Determine the (X, Y) coordinate at the center of the cell enclosing the given text.  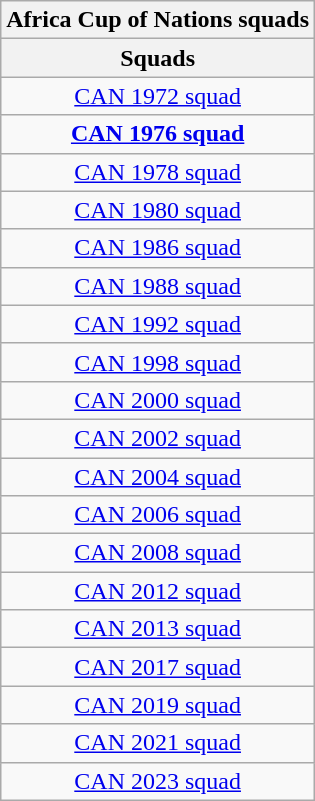
CAN 2017 squad (158, 667)
CAN 2008 squad (158, 553)
CAN 1976 squad (158, 134)
CAN 1986 squad (158, 248)
CAN 2013 squad (158, 629)
CAN 1978 squad (158, 172)
CAN 2002 squad (158, 438)
CAN 2023 squad (158, 781)
Africa Cup of Nations squads (158, 20)
CAN 1972 squad (158, 96)
CAN 2012 squad (158, 591)
Squads (158, 58)
CAN 2004 squad (158, 477)
CAN 2006 squad (158, 515)
CAN 2000 squad (158, 400)
CAN 2021 squad (158, 743)
CAN 1998 squad (158, 362)
CAN 2019 squad (158, 705)
CAN 1988 squad (158, 286)
CAN 1980 squad (158, 210)
CAN 1992 squad (158, 324)
